For the text-containing cell, return its midpoint in (x, y) coordinate format. 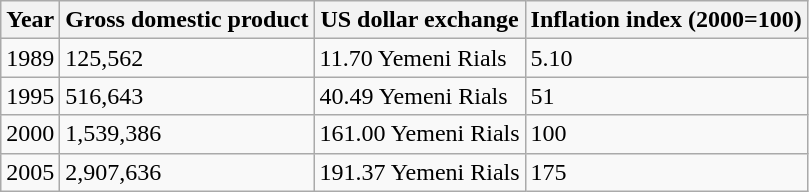
Inflation index (2000=100) (666, 20)
161.00 Yemeni Rials (420, 134)
100 (666, 134)
191.37 Yemeni Rials (420, 172)
125,562 (187, 58)
516,643 (187, 96)
Gross domestic product (187, 20)
2000 (30, 134)
11.70 Yemeni Rials (420, 58)
40.49 Yemeni Rials (420, 96)
2,907,636 (187, 172)
51 (666, 96)
US dollar exchange (420, 20)
2005 (30, 172)
1995 (30, 96)
5.10 (666, 58)
1,539,386 (187, 134)
175 (666, 172)
Year (30, 20)
1989 (30, 58)
